Detect which cell encompasses the target text, then output its (X, Y) center coordinate. 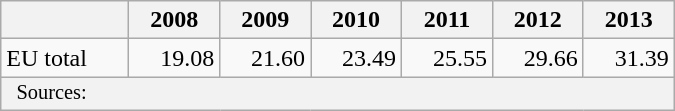
2013 (628, 20)
Sources: (338, 94)
2008 (174, 20)
29.66 (538, 58)
2012 (538, 20)
2011 (448, 20)
21.60 (266, 58)
19.08 (174, 58)
23.49 (356, 58)
2009 (266, 20)
25.55 (448, 58)
2010 (356, 20)
31.39 (628, 58)
EU total (65, 58)
